Find where the given text appears and provide that cell's center as [x, y] coordinate. 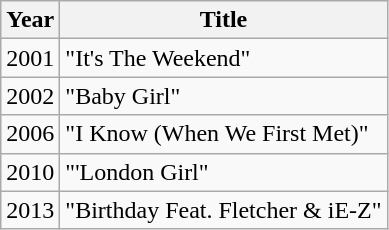
2006 [30, 134]
2010 [30, 172]
"'London Girl" [224, 172]
Year [30, 20]
2002 [30, 96]
"It's The Weekend" [224, 58]
2001 [30, 58]
"Baby Girl" [224, 96]
"I Know (When We First Met)" [224, 134]
2013 [30, 210]
Title [224, 20]
"Birthday Feat. Fletcher & iE-Z" [224, 210]
